Output the [X, Y] coordinate of the center of the cell containing the given text.  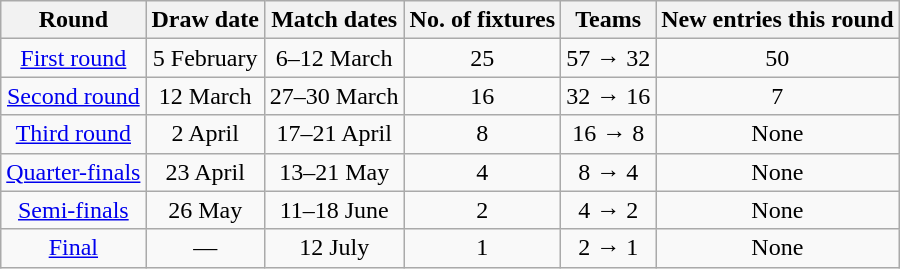
No. of fixtures [482, 20]
50 [778, 58]
New entries this round [778, 20]
2 April [205, 134]
First round [74, 58]
26 May [205, 210]
Teams [608, 20]
32 → 16 [608, 96]
Second round [74, 96]
12 July [334, 248]
7 [778, 96]
Final [74, 248]
5 February [205, 58]
12 March [205, 96]
Quarter-finals [74, 172]
Third round [74, 134]
8 [482, 134]
23 April [205, 172]
Round [74, 20]
57 → 32 [608, 58]
4 [482, 172]
2 [482, 210]
17–21 April [334, 134]
Semi-finals [74, 210]
8 → 4 [608, 172]
16 → 8 [608, 134]
13–21 May [334, 172]
4 → 2 [608, 210]
6–12 March [334, 58]
— [205, 248]
16 [482, 96]
27–30 March [334, 96]
1 [482, 248]
25 [482, 58]
11–18 June [334, 210]
2 → 1 [608, 248]
Match dates [334, 20]
Draw date [205, 20]
